Pinpoint the cell where the given text exists, returning its [x, y] midpoint coordinate. 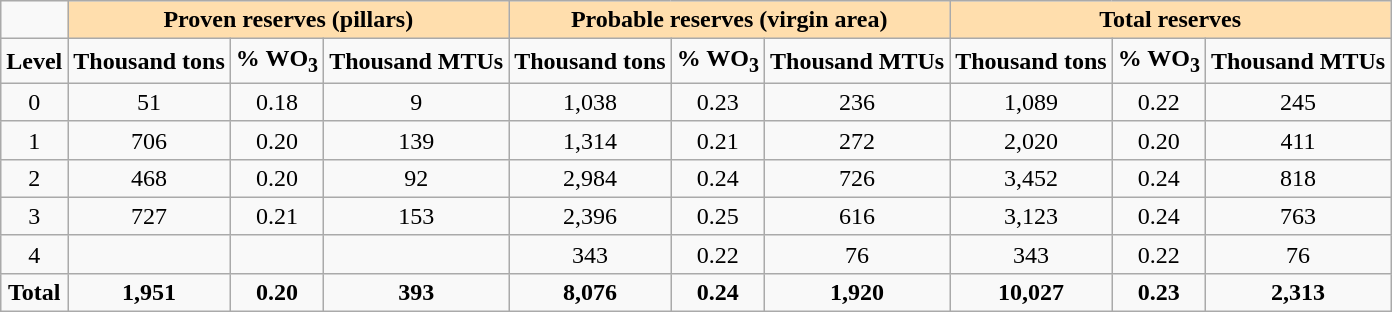
Total [34, 292]
1,038 [590, 102]
468 [149, 178]
0.25 [718, 216]
2 [34, 178]
2,984 [590, 178]
0 [34, 102]
272 [858, 140]
Probable reserves (virgin area) [730, 20]
245 [1298, 102]
139 [416, 140]
727 [149, 216]
2,313 [1298, 292]
10,027 [1031, 292]
236 [858, 102]
706 [149, 140]
9 [416, 102]
616 [858, 216]
Level [34, 61]
4 [34, 254]
1,089 [1031, 102]
1,920 [858, 292]
3,452 [1031, 178]
0.18 [276, 102]
2,396 [590, 216]
Total reserves [1170, 20]
763 [1298, 216]
393 [416, 292]
51 [149, 102]
8,076 [590, 292]
3,123 [1031, 216]
1,951 [149, 292]
411 [1298, 140]
Proven reserves (pillars) [288, 20]
2,020 [1031, 140]
1 [34, 140]
1,314 [590, 140]
818 [1298, 178]
153 [416, 216]
3 [34, 216]
92 [416, 178]
726 [858, 178]
